Return (X, Y) of the center of cell containing provided text 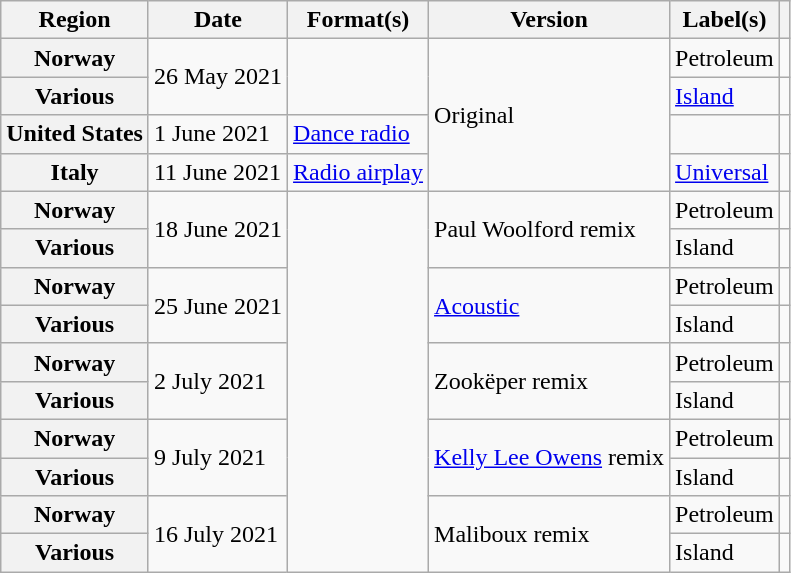
Italy (75, 172)
1 June 2021 (218, 134)
Universal (725, 172)
16 July 2021 (218, 534)
Radio airplay (358, 172)
11 June 2021 (218, 172)
United States (75, 134)
Acoustic (550, 305)
Kelly Lee Owens remix (550, 457)
25 June 2021 (218, 305)
Original (550, 115)
Dance radio (358, 134)
Format(s) (358, 20)
18 June 2021 (218, 229)
Label(s) (725, 20)
Region (75, 20)
Date (218, 20)
Version (550, 20)
Maliboux remix (550, 534)
Paul Woolford remix (550, 229)
2 July 2021 (218, 381)
26 May 2021 (218, 77)
9 July 2021 (218, 457)
Zookëper remix (550, 381)
